Pinpoint the cell where the given text exists, returning its [X, Y] midpoint coordinate. 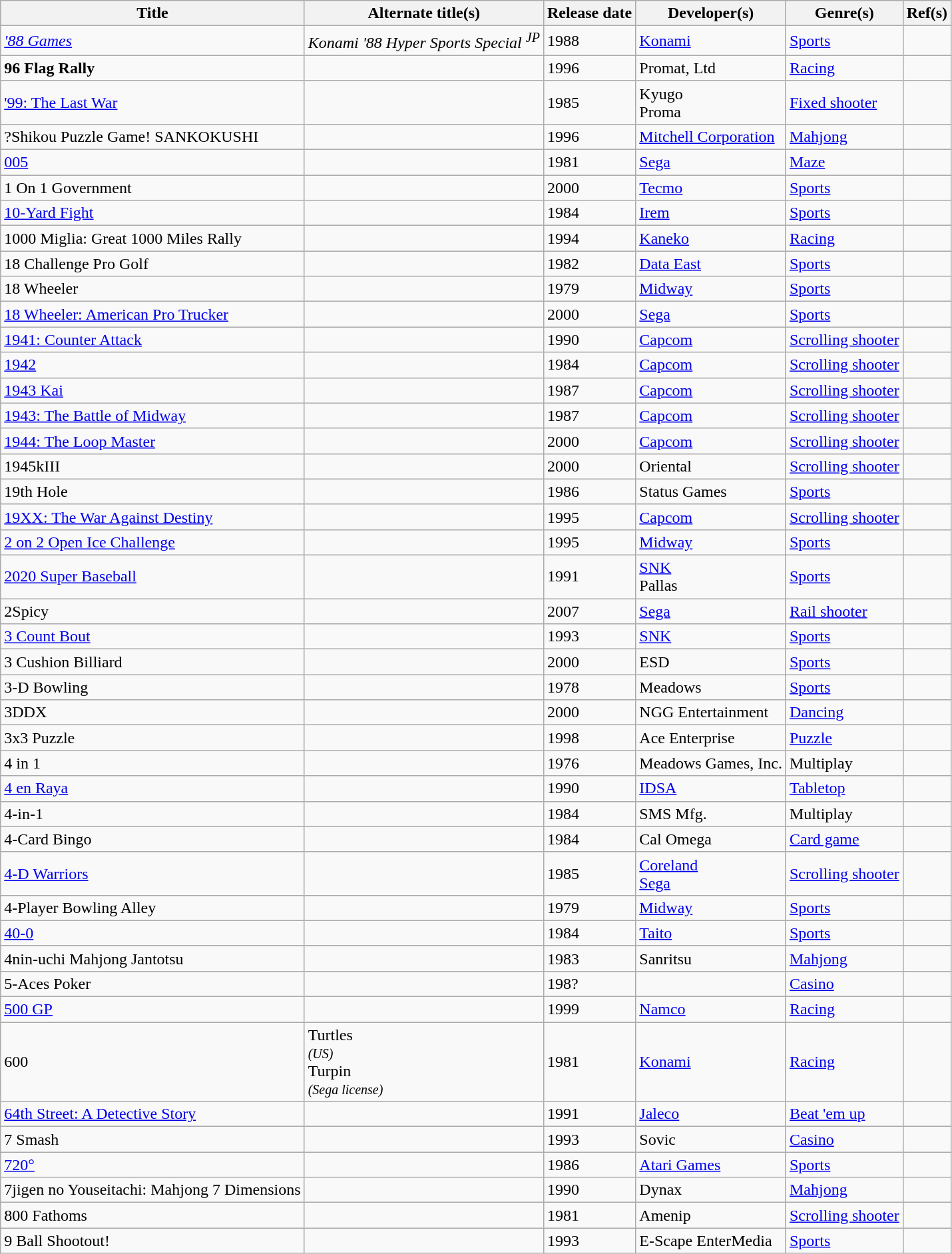
Atari Games [711, 1165]
4 en Raya [152, 788]
2 on 2 Open Ice Challenge [152, 542]
'99: The Last War [152, 103]
Turtles (US)Turpin(Sega license) [423, 1062]
1982 [589, 264]
ESD [711, 662]
Amenip [711, 1215]
1983 [589, 958]
CorelandSega [711, 874]
Cal Omega [711, 839]
7jigen no Youseitachi: Mahjong 7 Dimensions [152, 1190]
Beat 'em up [844, 1114]
198? [589, 984]
Kaneko [711, 238]
Developer(s) [711, 13]
1000 Miglia: Great 1000 Miles Rally [152, 238]
Namco [711, 1010]
5-Aces Poker [152, 984]
KyugoProma [711, 103]
1944: The Loop Master [152, 441]
3 Cushion Billiard [152, 662]
?Shikou Puzzle Game! SANKOKUSHI [152, 137]
1994 [589, 238]
Ref(s) [927, 13]
Rail shooter [844, 611]
19XX: The War Against Destiny [152, 517]
SNK [711, 637]
4 in 1 [152, 763]
1943: The Battle of Midway [152, 416]
1945kIII [152, 466]
Oriental [711, 466]
1943 Kai [152, 390]
Alternate title(s) [423, 13]
SMS Mfg. [711, 814]
4-D Warriors [152, 874]
4-Player Bowling Alley [152, 908]
IDSA [711, 788]
Sovic [711, 1139]
18 Wheeler [152, 289]
Card game [844, 839]
7 Smash [152, 1139]
SNKPallas [711, 577]
3x3 Puzzle [152, 738]
1988 [589, 41]
19th Hole [152, 491]
'88 Games [152, 41]
2007 [589, 611]
Maze [844, 162]
Mitchell Corporation [711, 137]
1976 [589, 763]
Tecmo [711, 188]
18 Wheeler: American Pro Trucker [152, 314]
600 [152, 1062]
18 Challenge Pro Golf [152, 264]
1978 [589, 687]
Dynax [711, 1190]
9 Ball Shootout! [152, 1241]
Title [152, 13]
Konami '88 Hyper Sports Special JP [423, 41]
500 GP [152, 1010]
NGG Entertainment [711, 713]
1942 [152, 365]
10-Yard Fight [152, 213]
1 On 1 Government [152, 188]
Sanritsu [711, 958]
Meadows Games, Inc. [711, 763]
Data East [711, 264]
005 [152, 162]
Tabletop [844, 788]
Promat, Ltd [711, 68]
4-in-1 [152, 814]
Puzzle [844, 738]
800 Fathoms [152, 1215]
1941: Counter Attack [152, 340]
2020 Super Baseball [152, 577]
Fixed shooter [844, 103]
2Spicy [152, 611]
720° [152, 1165]
40-0 [152, 933]
1999 [589, 1010]
64th Street: A Detective Story [152, 1114]
4nin-uchi Mahjong Jantotsu [152, 958]
3-D Bowling [152, 687]
3DDX [152, 713]
1998 [589, 738]
3 Count Bout [152, 637]
Irem [711, 213]
Genre(s) [844, 13]
Release date [589, 13]
Ace Enterprise [711, 738]
Taito [711, 933]
Meadows [711, 687]
E-Scape EnterMedia [711, 1241]
4-Card Bingo [152, 839]
Status Games [711, 491]
Dancing [844, 713]
96 Flag Rally [152, 68]
Jaleco [711, 1114]
